Scan for the cell matching the given text and deliver its [x, y] coordinate at center. 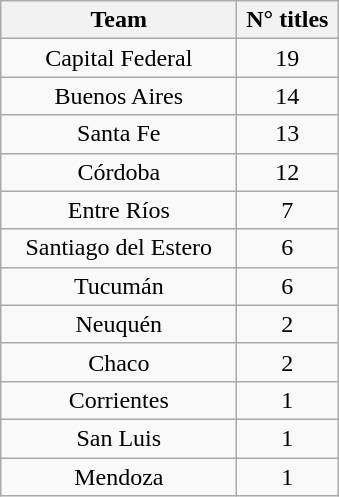
Capital Federal [119, 58]
Tucumán [119, 286]
Buenos Aires [119, 96]
Córdoba [119, 172]
14 [288, 96]
Neuquén [119, 324]
Santa Fe [119, 134]
Chaco [119, 362]
12 [288, 172]
7 [288, 210]
San Luis [119, 438]
19 [288, 58]
Corrientes [119, 400]
Mendoza [119, 477]
Entre Ríos [119, 210]
Santiago del Estero [119, 248]
Team [119, 20]
N° titles [288, 20]
13 [288, 134]
